Pinpoint the cell where the given text exists, returning its (x, y) midpoint coordinate. 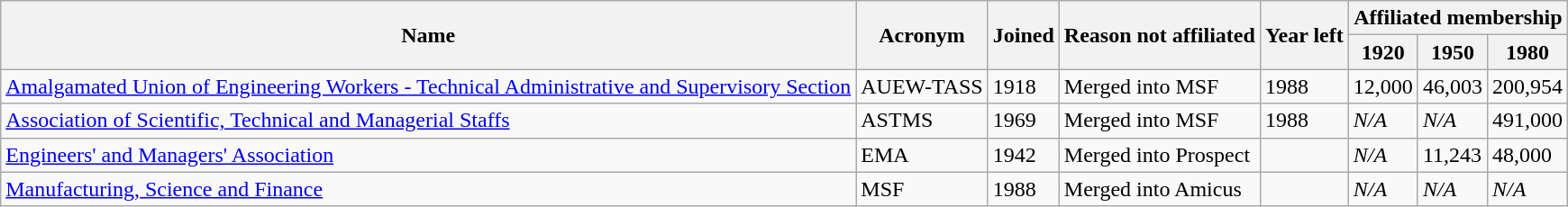
1950 (1453, 52)
Name (429, 35)
Reason not affiliated (1159, 35)
Affiliated membership (1458, 18)
Merged into Prospect (1159, 155)
1920 (1382, 52)
12,000 (1382, 86)
1969 (1024, 121)
1980 (1527, 52)
AUEW-TASS (922, 86)
Amalgamated Union of Engineering Workers - Technical Administrative and Supervisory Section (429, 86)
EMA (922, 155)
1918 (1024, 86)
MSF (922, 189)
Association of Scientific, Technical and Managerial Staffs (429, 121)
Engineers' and Managers' Association (429, 155)
Joined (1024, 35)
11,243 (1453, 155)
Merged into Amicus (1159, 189)
200,954 (1527, 86)
Manufacturing, Science and Finance (429, 189)
48,000 (1527, 155)
46,003 (1453, 86)
Year left (1304, 35)
ASTMS (922, 121)
1942 (1024, 155)
491,000 (1527, 121)
Acronym (922, 35)
